Pinpoint the cell where the given text exists, returning its (x, y) midpoint coordinate. 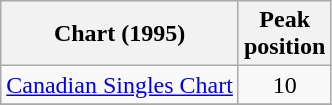
10 (284, 85)
Chart (1995) (120, 34)
Peakposition (284, 34)
Canadian Singles Chart (120, 85)
